Return the [X, Y] coordinate for the center point of the cell that contains the specified text.  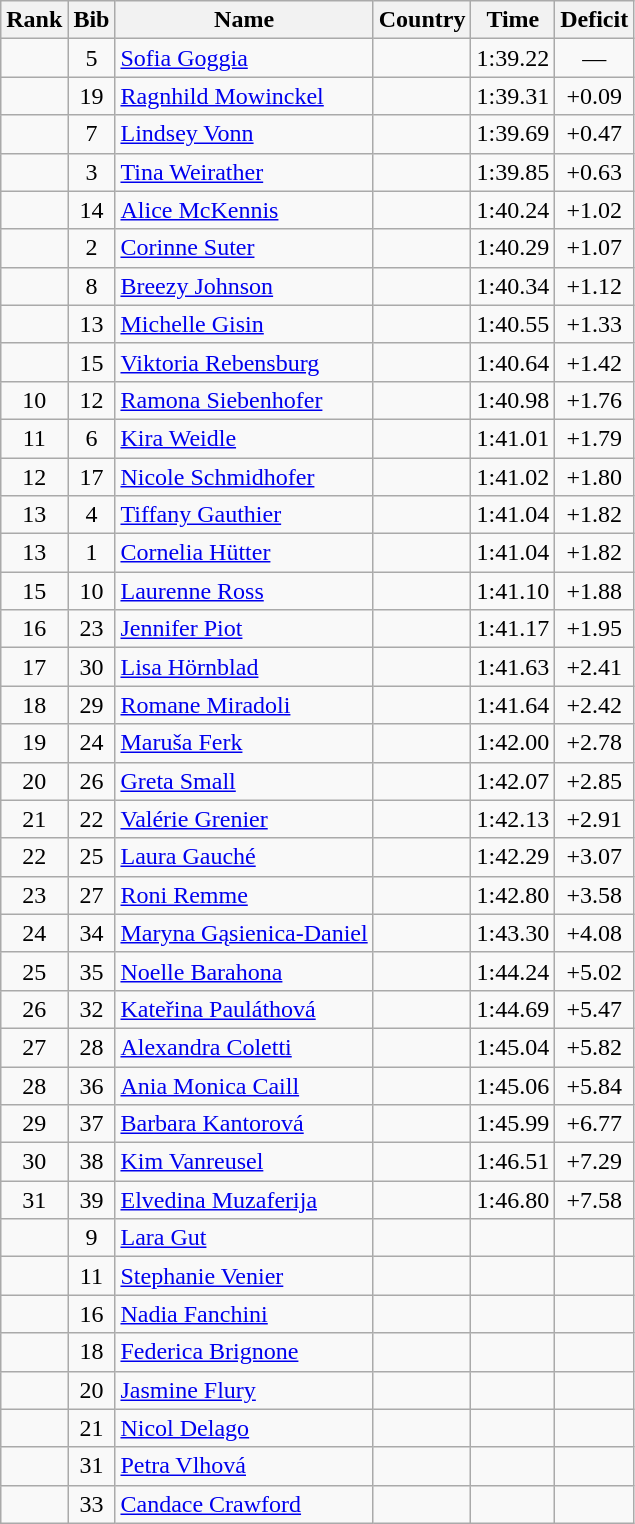
Lara Gut [244, 1238]
Sofia Goggia [244, 58]
Nadia Fanchini [244, 1314]
Jennifer Piot [244, 629]
1 [92, 553]
+5.82 [594, 1047]
38 [92, 1162]
Elvedina Muzaferija [244, 1200]
+6.77 [594, 1124]
+5.84 [594, 1085]
9 [92, 1238]
+1.79 [594, 438]
+0.63 [594, 172]
1:44.69 [513, 1009]
1:40.55 [513, 324]
Tiffany Gauthier [244, 515]
37 [92, 1124]
+2.85 [594, 781]
1:39.22 [513, 58]
Deficit [594, 20]
Rank [34, 20]
39 [92, 1200]
1:45.04 [513, 1047]
Roni Remme [244, 895]
Ragnhild Mowinckel [244, 96]
Romane Miradoli [244, 705]
— [594, 58]
1:41.64 [513, 705]
5 [92, 58]
1:40.34 [513, 286]
36 [92, 1085]
1:40.24 [513, 210]
Kim Vanreusel [244, 1162]
4 [92, 515]
8 [92, 286]
1:41.01 [513, 438]
1:39.69 [513, 134]
+1.42 [594, 362]
1:42.29 [513, 857]
Stephanie Venier [244, 1276]
1:41.63 [513, 667]
3 [92, 172]
Candace Crawford [244, 1504]
Nicole Schmidhofer [244, 477]
Viktoria Rebensburg [244, 362]
+3.07 [594, 857]
+1.95 [594, 629]
1:43.30 [513, 933]
+4.08 [594, 933]
1:45.99 [513, 1124]
Maryna Gąsienica-Daniel [244, 933]
+2.42 [594, 705]
Cornelia Hütter [244, 553]
34 [92, 933]
+5.47 [594, 1009]
Noelle Barahona [244, 971]
Name [244, 20]
Michelle Gisin [244, 324]
+5.02 [594, 971]
Breezy Johnson [244, 286]
+7.29 [594, 1162]
Alexandra Coletti [244, 1047]
1:41.10 [513, 591]
+2.91 [594, 819]
32 [92, 1009]
1:42.00 [513, 743]
1:40.64 [513, 362]
Time [513, 20]
1:45.06 [513, 1085]
Country [422, 20]
Petra Vlhová [244, 1466]
+7.58 [594, 1200]
Corinne Suter [244, 248]
1:40.29 [513, 248]
+1.12 [594, 286]
+2.41 [594, 667]
Nicol Delago [244, 1428]
Bib [92, 20]
+1.76 [594, 400]
+1.80 [594, 477]
6 [92, 438]
Alice McKennis [244, 210]
Tina Weirather [244, 172]
+3.58 [594, 895]
14 [92, 210]
Laurenne Ross [244, 591]
33 [92, 1504]
Jasmine Flury [244, 1390]
1:44.24 [513, 971]
7 [92, 134]
Barbara Kantorová [244, 1124]
Federica Brignone [244, 1352]
+1.88 [594, 591]
Greta Small [244, 781]
1:46.51 [513, 1162]
Valérie Grenier [244, 819]
+1.02 [594, 210]
+0.09 [594, 96]
Ramona Siebenhofer [244, 400]
1:39.31 [513, 96]
+2.78 [594, 743]
1:42.80 [513, 895]
Maruša Ferk [244, 743]
+0.47 [594, 134]
35 [92, 971]
Laura Gauché [244, 857]
1:40.98 [513, 400]
Ania Monica Caill [244, 1085]
1:46.80 [513, 1200]
Lindsey Vonn [244, 134]
1:42.13 [513, 819]
2 [92, 248]
1:41.17 [513, 629]
1:41.02 [513, 477]
1:42.07 [513, 781]
1:39.85 [513, 172]
Lisa Hörnblad [244, 667]
Kira Weidle [244, 438]
+1.07 [594, 248]
+1.33 [594, 324]
Kateřina Pauláthová [244, 1009]
